Extract the [x, y] coordinate from the center of the cell holding the provided text.  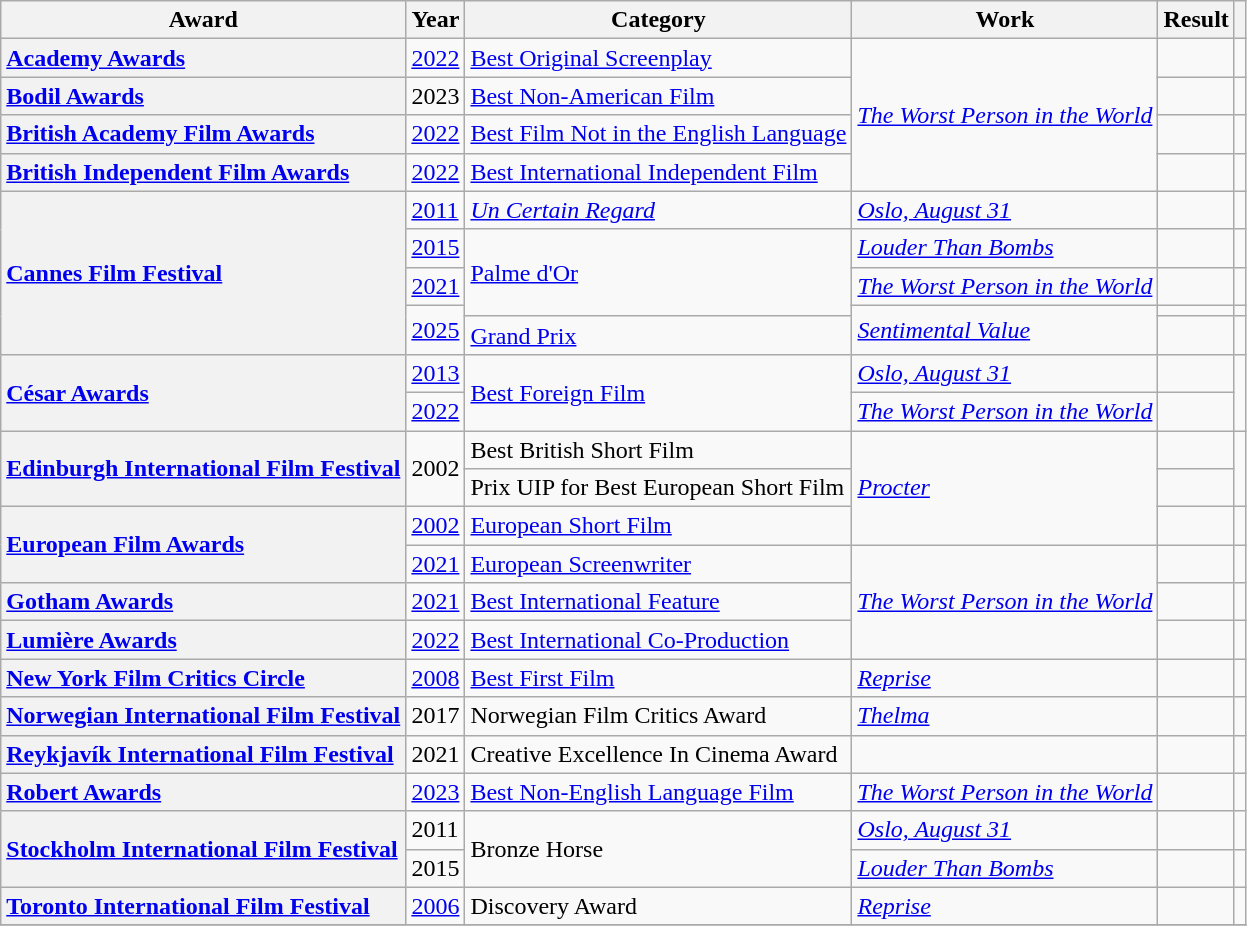
Work [1005, 20]
Reykjavík International Film Festival [204, 754]
Palme d'Or [658, 272]
Toronto International Film Festival [204, 906]
Best International Feature [658, 602]
Year [436, 20]
Sentimental Value [1005, 330]
Creative Excellence In Cinema Award [658, 754]
Prix UIP for Best European Short Film [658, 488]
2025 [436, 330]
Best Non-American Film [658, 96]
Cannes Film Festival [204, 272]
Academy Awards [204, 58]
British Academy Film Awards [204, 134]
César Awards [204, 392]
Discovery Award [658, 906]
2013 [436, 373]
Best International Co-Production [658, 640]
Result [1196, 20]
Bodil Awards [204, 96]
European Film Awards [204, 545]
Norwegian International Film Festival [204, 716]
European Short Film [658, 526]
British Independent Film Awards [204, 172]
European Screenwriter [658, 564]
Best British Short Film [658, 449]
Edinburgh International Film Festival [204, 468]
Bronze Horse [658, 849]
Best International Independent Film [658, 172]
Thelma [1005, 716]
Gotham Awards [204, 602]
New York Film Critics Circle [204, 678]
Norwegian Film Critics Award [658, 716]
Lumière Awards [204, 640]
Stockholm International Film Festival [204, 849]
2017 [436, 716]
Award [204, 20]
Best Film Not in the English Language [658, 134]
Best First Film [658, 678]
Best Non-English Language Film [658, 792]
Un Certain Regard [658, 210]
Best Original Screenplay [658, 58]
2006 [436, 906]
Grand Prix [658, 335]
Category [658, 20]
Procter [1005, 487]
2008 [436, 678]
Best Foreign Film [658, 392]
Robert Awards [204, 792]
